Identify which cell holds the provided text, then report its [X, Y] central coordinate. 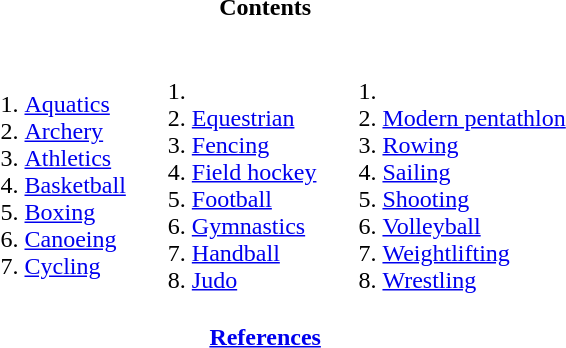
EquestrianFencingField hockeyFootballGymnasticsHandballJudo [224, 172]
